Pinpoint the cell where the given text exists, returning its [X, Y] midpoint coordinate. 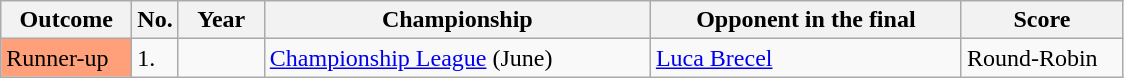
1. [155, 58]
Year [221, 20]
Outcome [66, 20]
Opponent in the final [806, 20]
Score [1042, 20]
Round-Robin [1042, 58]
No. [155, 20]
Luca Brecel [806, 58]
Championship League (June) [457, 58]
Championship [457, 20]
Runner-up [66, 58]
